Locate the cell with the specified text and output its (X, Y) center coordinate. 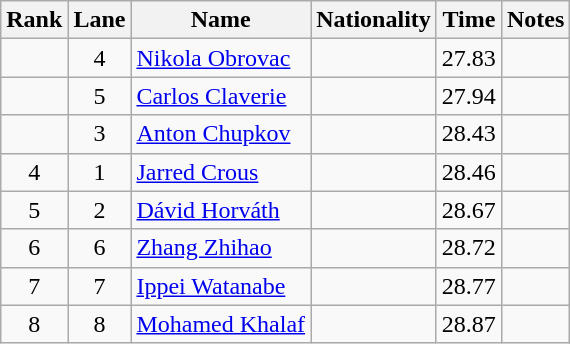
Time (468, 20)
2 (100, 210)
Rank (34, 20)
Nationality (374, 20)
Anton Chupkov (221, 134)
28.43 (468, 134)
28.46 (468, 172)
28.72 (468, 248)
27.94 (468, 96)
28.67 (468, 210)
27.83 (468, 58)
1 (100, 172)
Carlos Claverie (221, 96)
Jarred Crous (221, 172)
Name (221, 20)
Dávid Horváth (221, 210)
Zhang Zhihao (221, 248)
Lane (100, 20)
Nikola Obrovac (221, 58)
Notes (535, 20)
Mohamed Khalaf (221, 324)
Ippei Watanabe (221, 286)
3 (100, 134)
28.77 (468, 286)
28.87 (468, 324)
